Output the (X, Y) coordinate of the center of the cell containing the given text.  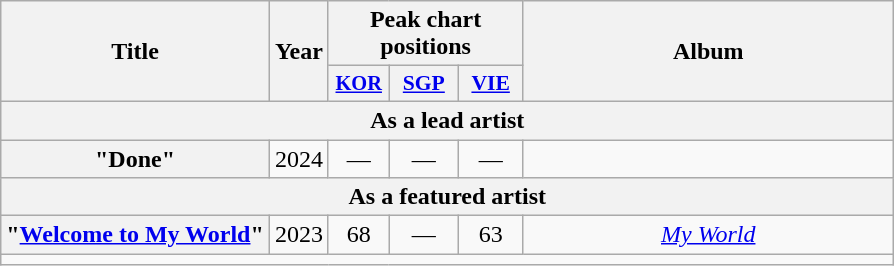
2023 (298, 235)
2024 (298, 159)
Title (136, 52)
63 (491, 235)
"Welcome to My World" (136, 235)
SGP (424, 84)
VIE (491, 84)
"Done" (136, 159)
My World (708, 235)
Year (298, 52)
As a lead artist (448, 120)
KOR (358, 84)
As a featured artist (448, 197)
68 (358, 235)
Peak chart positions (425, 34)
Album (708, 52)
